Capture the cell that displays the provided text and extract its (x, y) central coordinate. 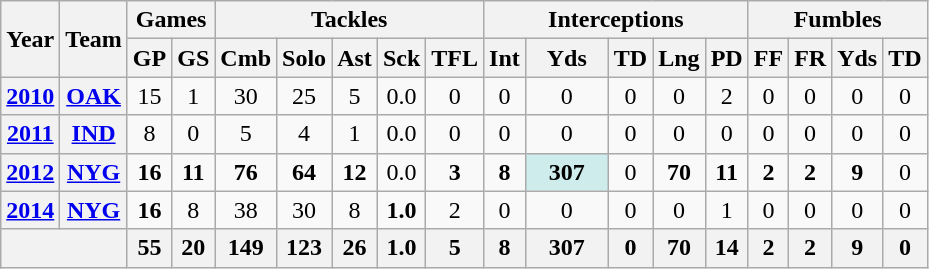
Int (505, 58)
Tackles (350, 20)
2011 (30, 134)
38 (246, 210)
25 (304, 96)
26 (355, 248)
64 (304, 172)
Solo (304, 58)
Year (30, 39)
2012 (30, 172)
76 (246, 172)
PD (726, 58)
Ast (355, 58)
Lng (679, 58)
3 (455, 172)
Games (170, 20)
15 (149, 96)
Interceptions (616, 20)
Fumbles (838, 20)
55 (149, 248)
12 (355, 172)
2010 (30, 96)
Sck (401, 58)
149 (246, 248)
14 (726, 248)
123 (304, 248)
FF (768, 58)
TFL (455, 58)
2014 (30, 210)
IND (94, 134)
GP (149, 58)
Team (94, 39)
20 (194, 248)
GS (194, 58)
OAK (94, 96)
4 (304, 134)
FR (810, 58)
Cmb (246, 58)
